Search for the cell housing the specified text and yield its (x, y) center coordinate. 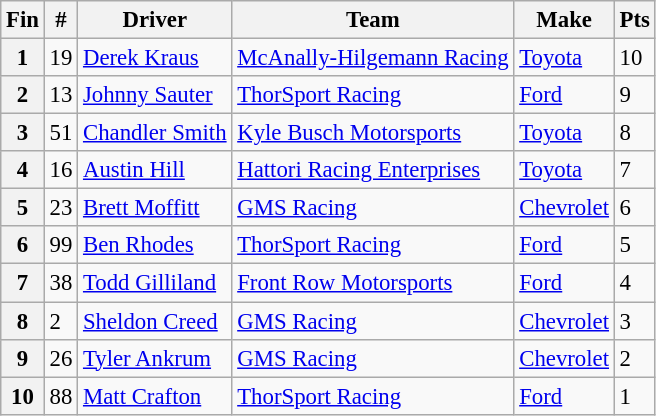
McAnally-Hilgemann Racing (373, 58)
16 (60, 170)
# (60, 20)
Team (373, 20)
Ben Rhodes (155, 245)
Tyler Ankrum (155, 358)
Brett Moffitt (155, 208)
Hattori Racing Enterprises (373, 170)
51 (60, 133)
23 (60, 208)
Austin Hill (155, 170)
Derek Kraus (155, 58)
19 (60, 58)
Johnny Sauter (155, 95)
26 (60, 358)
38 (60, 283)
Sheldon Creed (155, 321)
Matt Crafton (155, 396)
Chandler Smith (155, 133)
Pts (634, 20)
88 (60, 396)
Make (564, 20)
Front Row Motorsports (373, 283)
Kyle Busch Motorsports (373, 133)
99 (60, 245)
Todd Gilliland (155, 283)
Fin (23, 20)
13 (60, 95)
Driver (155, 20)
